Locate the cell with the specified text and output its (x, y) center coordinate. 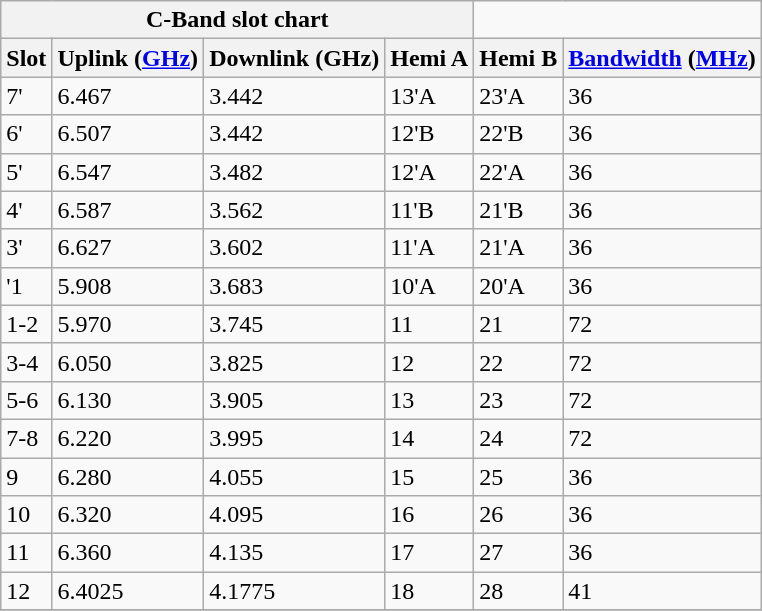
15 (430, 477)
4.1775 (294, 591)
6.507 (128, 134)
25 (518, 477)
22 (518, 362)
6.050 (128, 362)
14 (430, 438)
6.547 (128, 172)
18 (430, 591)
Slot (26, 58)
Uplink (GHz) (128, 58)
21'B (518, 210)
24 (518, 438)
6.280 (128, 477)
6' (26, 134)
11'A (430, 248)
3.482 (294, 172)
6.4025 (128, 591)
3-4 (26, 362)
Hemi B (518, 58)
27 (518, 553)
6.627 (128, 248)
3.683 (294, 286)
6.320 (128, 515)
5.908 (128, 286)
6.467 (128, 96)
'1 (26, 286)
3.602 (294, 248)
20'A (518, 286)
6.587 (128, 210)
41 (662, 591)
10'A (430, 286)
12'A (430, 172)
Downlink (GHz) (294, 58)
26 (518, 515)
3.745 (294, 324)
10 (26, 515)
3.825 (294, 362)
C-Band slot chart (238, 20)
21'A (518, 248)
13'A (430, 96)
9 (26, 477)
12'B (430, 134)
23 (518, 400)
22'B (518, 134)
23'A (518, 96)
5' (26, 172)
Hemi A (430, 58)
6.130 (128, 400)
7-8 (26, 438)
11'B (430, 210)
3.995 (294, 438)
7' (26, 96)
5-6 (26, 400)
3.562 (294, 210)
6.220 (128, 438)
4.095 (294, 515)
1-2 (26, 324)
22'A (518, 172)
4.055 (294, 477)
21 (518, 324)
28 (518, 591)
17 (430, 553)
3.905 (294, 400)
16 (430, 515)
4.135 (294, 553)
6.360 (128, 553)
13 (430, 400)
5.970 (128, 324)
Bandwidth (MHz) (662, 58)
3' (26, 248)
4' (26, 210)
